Return [X, Y] of the center of cell containing provided text 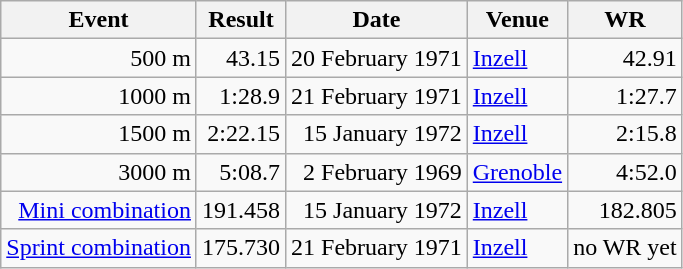
5:08.7 [240, 172]
175.730 [240, 248]
20 February 1971 [377, 58]
Result [240, 20]
Grenoble [517, 172]
500 m [99, 58]
3000 m [99, 172]
WR [626, 20]
191.458 [240, 210]
Mini combination [99, 210]
42.91 [626, 58]
2:15.8 [626, 134]
Date [377, 20]
43.15 [240, 58]
2 February 1969 [377, 172]
Venue [517, 20]
4:52.0 [626, 172]
Event [99, 20]
2:22.15 [240, 134]
182.805 [626, 210]
1:28.9 [240, 96]
1000 m [99, 96]
1500 m [99, 134]
no WR yet [626, 248]
Sprint combination [99, 248]
1:27.7 [626, 96]
